Output the (X, Y) coordinate of the center of the cell containing the given text.  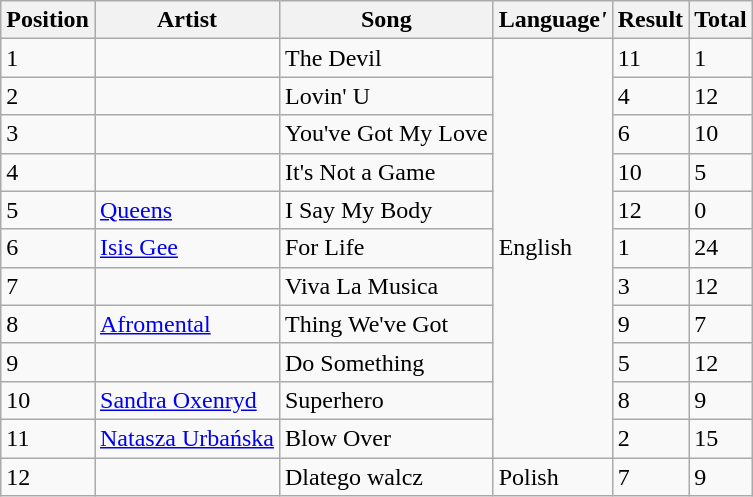
Blow Over (386, 438)
Do Something (386, 362)
Sandra Oxenryd (186, 400)
I Say My Body (386, 210)
Queens (186, 210)
Song (386, 20)
15 (721, 438)
Result (650, 20)
Viva La Musica (386, 286)
English (552, 248)
0 (721, 210)
Superhero (386, 400)
Artist (186, 20)
Afromental (186, 324)
Language' (552, 20)
Position (48, 20)
It's Not a Game (386, 172)
Thing We've Got (386, 324)
Natasza Urbańska (186, 438)
Lovin' U (386, 96)
Total (721, 20)
Polish (552, 477)
Isis Gee (186, 248)
Dlatego walcz (386, 477)
24 (721, 248)
You've Got My Love (386, 134)
The Devil (386, 58)
For Life (386, 248)
